Output the [x, y] coordinate of the center of the cell containing the given text.  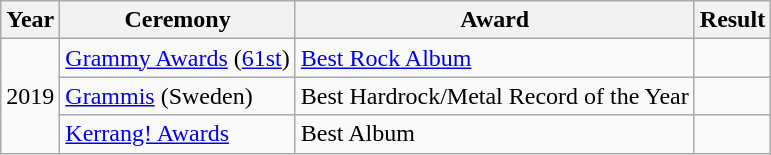
Best Hardrock/Metal Record of the Year [494, 96]
Ceremony [178, 20]
Grammy Awards (61st) [178, 58]
Best Album [494, 134]
Kerrang! Awards [178, 134]
2019 [30, 96]
Result [732, 20]
Grammis (Sweden) [178, 96]
Award [494, 20]
Year [30, 20]
Best Rock Album [494, 58]
